Pinpoint the cell where the given text exists, returning its [X, Y] midpoint coordinate. 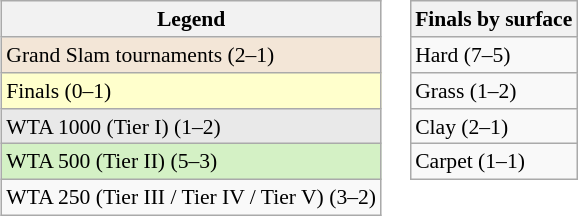
Carpet (1–1) [494, 162]
WTA 1000 (Tier I) (1–2) [191, 126]
Finals (0–1) [191, 91]
Grand Slam tournaments (2–1) [191, 55]
Legend [191, 19]
Hard (7–5) [494, 55]
Grass (1–2) [494, 91]
Finals by surface [494, 19]
Clay (2–1) [494, 126]
WTA 500 (Tier II) (5–3) [191, 162]
WTA 250 (Tier III / Tier IV / Tier V) (3–2) [191, 197]
